From the cell containing the given text, extract its center point as (X, Y) coordinate. 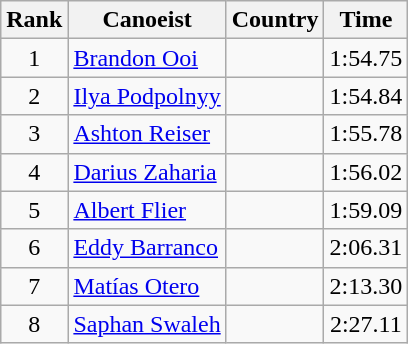
Canoeist (147, 20)
2 (34, 96)
Matías Otero (147, 286)
2:13.30 (366, 286)
Saphan Swaleh (147, 324)
1:59.09 (366, 210)
Country (275, 20)
4 (34, 172)
3 (34, 134)
1 (34, 58)
1:54.84 (366, 96)
Brandon Ooi (147, 58)
Eddy Barranco (147, 248)
1:55.78 (366, 134)
1:54.75 (366, 58)
2:06.31 (366, 248)
Ashton Reiser (147, 134)
Darius Zaharia (147, 172)
Rank (34, 20)
5 (34, 210)
1:56.02 (366, 172)
8 (34, 324)
Ilya Podpolnyy (147, 96)
2:27.11 (366, 324)
6 (34, 248)
Albert Flier (147, 210)
Time (366, 20)
7 (34, 286)
